Identify which cell holds the provided text, then report its (x, y) central coordinate. 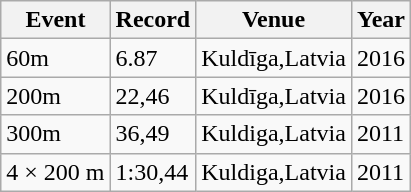
60m (56, 58)
Venue (274, 20)
Record (153, 20)
36,49 (153, 134)
22,46 (153, 96)
Event (56, 20)
300m (56, 134)
6.87 (153, 58)
1:30,44 (153, 172)
200m (56, 96)
Year (380, 20)
4 × 200 m (56, 172)
